Identify which cell holds the provided text, then report its (X, Y) central coordinate. 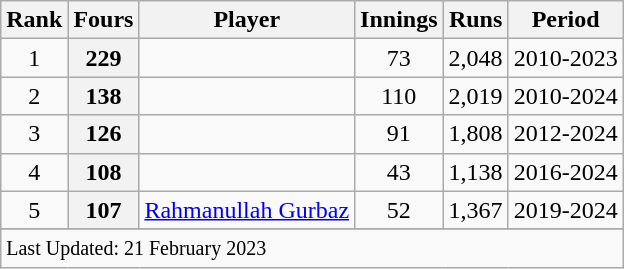
Period (566, 20)
5 (34, 210)
107 (104, 210)
2010-2023 (566, 58)
126 (104, 134)
110 (399, 96)
2019-2024 (566, 210)
1,138 (476, 172)
Last Updated: 21 February 2023 (312, 248)
229 (104, 58)
2 (34, 96)
Runs (476, 20)
2016-2024 (566, 172)
91 (399, 134)
43 (399, 172)
3 (34, 134)
1,808 (476, 134)
52 (399, 210)
Player (247, 20)
Fours (104, 20)
2,019 (476, 96)
2,048 (476, 58)
2010-2024 (566, 96)
Rahmanullah Gurbaz (247, 210)
Innings (399, 20)
138 (104, 96)
108 (104, 172)
1 (34, 58)
2012-2024 (566, 134)
73 (399, 58)
4 (34, 172)
1,367 (476, 210)
Rank (34, 20)
